Capture the cell that displays the provided text and extract its (X, Y) central coordinate. 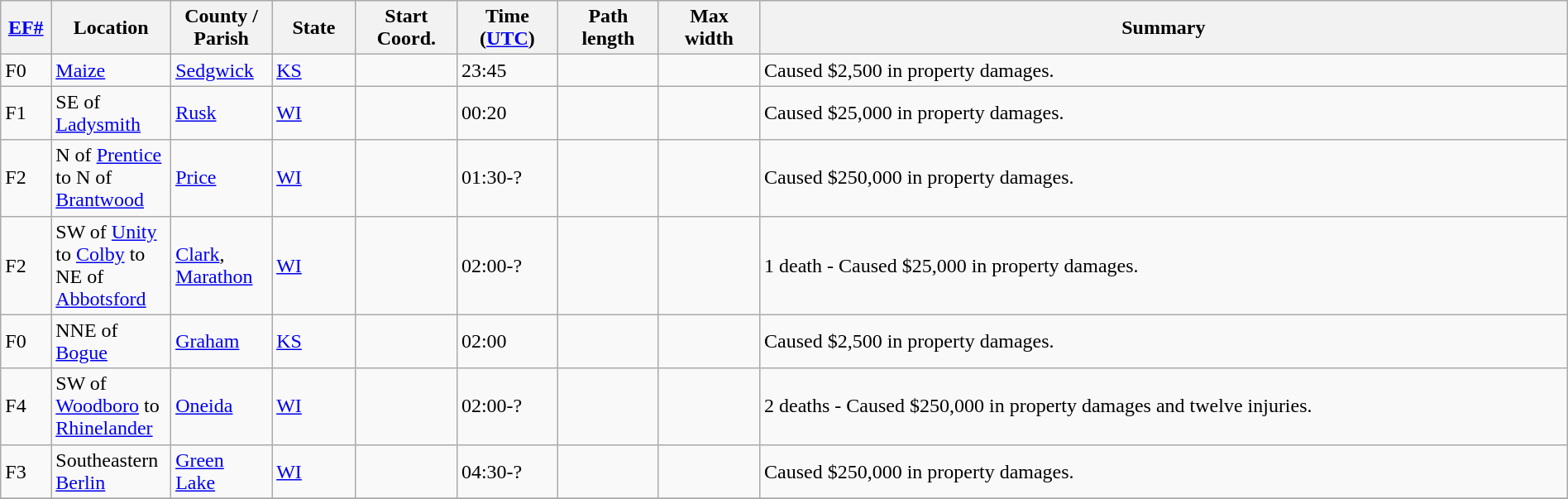
Time (UTC) (507, 28)
Max width (709, 28)
State (314, 28)
Oneida (222, 406)
Southeastern Berlin (111, 472)
04:30-? (507, 472)
F3 (26, 472)
County / Parish (222, 28)
01:30-? (507, 178)
N of Prentice to N of Brantwood (111, 178)
1 death - Caused $25,000 in property damages. (1163, 265)
F4 (26, 406)
Clark, Marathon (222, 265)
F1 (26, 113)
EF# (26, 28)
Path length (608, 28)
Location (111, 28)
02:00 (507, 341)
Start Coord. (406, 28)
SW of Woodboro to Rhinelander (111, 406)
Caused $25,000 in property damages. (1163, 113)
SW of Unity to Colby to NE of Abbotsford (111, 265)
2 deaths - Caused $250,000 in property damages and twelve injuries. (1163, 406)
Price (222, 178)
00:20 (507, 113)
Sedgwick (222, 70)
Maize (111, 70)
SE of Ladysmith (111, 113)
Graham (222, 341)
NNE of Bogue (111, 341)
23:45 (507, 70)
Green Lake (222, 472)
Summary (1163, 28)
Rusk (222, 113)
